Identify which cell holds the provided text, then report its (X, Y) central coordinate. 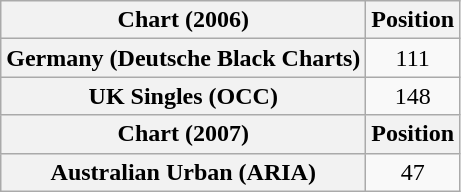
Australian Urban (ARIA) (184, 172)
Chart (2007) (184, 134)
Chart (2006) (184, 20)
111 (413, 58)
Germany (Deutsche Black Charts) (184, 58)
148 (413, 96)
47 (413, 172)
UK Singles (OCC) (184, 96)
